Return the (x, y) coordinate for the center point of the cell that contains the specified text.  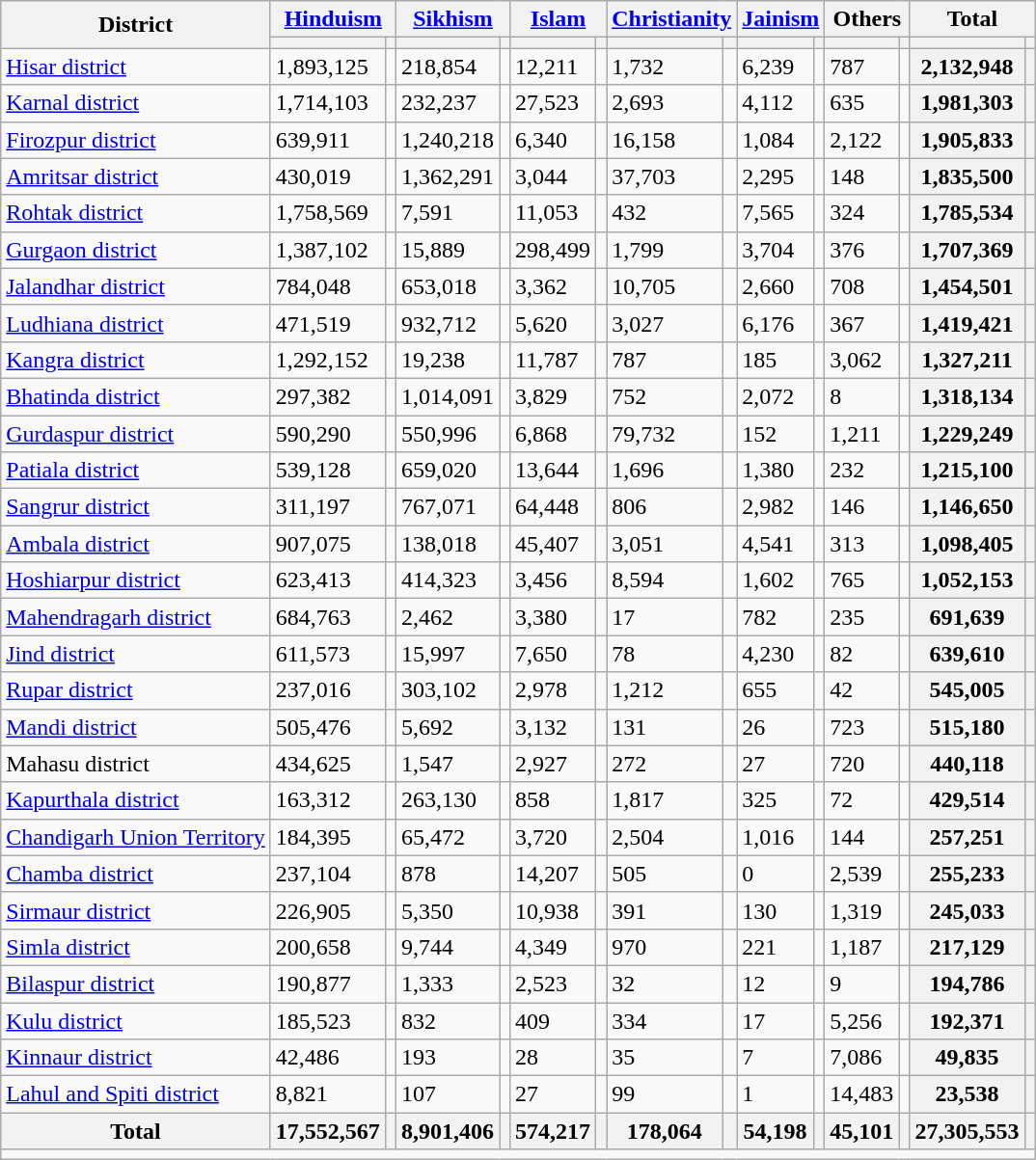
313 (862, 544)
2,660 (776, 286)
784,048 (328, 286)
Patiala district (136, 471)
245,033 (967, 910)
3,380 (554, 617)
303,102 (448, 690)
Amritsar district (136, 176)
653,018 (448, 286)
1,419,421 (967, 323)
2,504 (665, 837)
2,122 (862, 140)
Karnal district (136, 103)
1,327,211 (967, 360)
832 (448, 1021)
65,472 (448, 837)
5,692 (448, 727)
1,187 (862, 947)
190,877 (328, 984)
1 (776, 1094)
79,732 (665, 433)
2,072 (776, 396)
297,382 (328, 396)
193 (448, 1058)
32 (665, 984)
3,720 (554, 837)
1,380 (776, 471)
Sirmaur district (136, 910)
325 (776, 800)
11,053 (554, 213)
Sangrur district (136, 507)
1,547 (448, 764)
1,696 (665, 471)
12,211 (554, 67)
Firozpur district (136, 140)
1,292,152 (328, 360)
545,005 (967, 690)
Ludhiana district (136, 323)
3,456 (554, 580)
1,981,303 (967, 103)
146 (862, 507)
5,350 (448, 910)
6,176 (776, 323)
1,240,218 (448, 140)
3,829 (554, 396)
13,644 (554, 471)
1,146,650 (967, 507)
2,295 (776, 176)
237,104 (328, 874)
6,239 (776, 67)
684,763 (328, 617)
1,211 (862, 433)
1,893,125 (328, 67)
27,523 (554, 103)
28 (554, 1058)
42 (862, 690)
10,705 (665, 286)
7,591 (448, 213)
858 (554, 800)
14,207 (554, 874)
1,817 (665, 800)
26 (776, 727)
5,620 (554, 323)
1,052,153 (967, 580)
263,130 (448, 800)
765 (862, 580)
138,018 (448, 544)
1,084 (776, 140)
4,112 (776, 103)
37,703 (665, 176)
78 (665, 654)
574,217 (554, 1131)
334 (665, 1021)
782 (776, 617)
932,712 (448, 323)
217,129 (967, 947)
4,349 (554, 947)
391 (665, 910)
2,927 (554, 764)
3,062 (862, 360)
8,594 (665, 580)
Rupar district (136, 690)
907,075 (328, 544)
163,312 (328, 800)
4,541 (776, 544)
42,486 (328, 1058)
1,758,569 (328, 213)
311,197 (328, 507)
723 (862, 727)
691,639 (967, 617)
432 (665, 213)
Ambala district (136, 544)
Kapurthala district (136, 800)
4,230 (776, 654)
324 (862, 213)
148 (862, 176)
82 (862, 654)
3,051 (665, 544)
15,889 (448, 250)
2,462 (448, 617)
35 (665, 1058)
Kinnaur district (136, 1058)
471,519 (328, 323)
3,132 (554, 727)
200,658 (328, 947)
720 (862, 764)
Gurgaon district (136, 250)
7,086 (862, 1058)
144 (862, 837)
Jalandhar district (136, 286)
550,996 (448, 433)
2,693 (665, 103)
767,071 (448, 507)
659,020 (448, 471)
806 (665, 507)
19,238 (448, 360)
505,476 (328, 727)
1,714,103 (328, 103)
49,835 (967, 1058)
Bhatinda district (136, 396)
9,744 (448, 947)
Mahendragarh district (136, 617)
409 (554, 1021)
2,132,948 (967, 67)
54,198 (776, 1131)
45,407 (554, 544)
2,978 (554, 690)
131 (665, 727)
Sikhism (452, 19)
16,158 (665, 140)
298,499 (554, 250)
635 (862, 103)
10,938 (554, 910)
Gurdaspur district (136, 433)
45,101 (862, 1131)
185 (776, 360)
185,523 (328, 1021)
1,229,249 (967, 433)
Kulu district (136, 1021)
64,448 (554, 507)
1,387,102 (328, 250)
414,323 (448, 580)
23,538 (967, 1094)
Kangra district (136, 360)
639,911 (328, 140)
Christianity (671, 19)
611,573 (328, 654)
1,333 (448, 984)
1,014,091 (448, 396)
0 (776, 874)
272 (665, 764)
237,016 (328, 690)
221 (776, 947)
232 (862, 471)
515,180 (967, 727)
178,064 (665, 1131)
8,821 (328, 1094)
878 (448, 874)
505 (665, 874)
Jind district (136, 654)
970 (665, 947)
6,868 (554, 433)
7 (776, 1058)
708 (862, 286)
1,215,100 (967, 471)
429,514 (967, 800)
367 (862, 323)
1,799 (665, 250)
District (136, 25)
27,305,553 (967, 1131)
232,237 (448, 103)
226,905 (328, 910)
1,707,369 (967, 250)
Jainism (781, 19)
Rohtak district (136, 213)
1,785,534 (967, 213)
107 (448, 1094)
218,854 (448, 67)
2,539 (862, 874)
Chamba district (136, 874)
194,786 (967, 984)
152 (776, 433)
2,523 (554, 984)
6,340 (554, 140)
17,552,567 (328, 1131)
Hoshiarpur district (136, 580)
3,362 (554, 286)
Hisar district (136, 67)
752 (665, 396)
Lahul and Spiti district (136, 1094)
8 (862, 396)
1,212 (665, 690)
15,997 (448, 654)
434,625 (328, 764)
Mandi district (136, 727)
7,565 (776, 213)
3,704 (776, 250)
Simla district (136, 947)
8,901,406 (448, 1131)
192,371 (967, 1021)
1,016 (776, 837)
1,454,501 (967, 286)
1,319 (862, 910)
Mahasu district (136, 764)
99 (665, 1094)
623,413 (328, 580)
130 (776, 910)
7,650 (554, 654)
9 (862, 984)
539,128 (328, 471)
3,044 (554, 176)
184,395 (328, 837)
3,027 (665, 323)
590,290 (328, 433)
655 (776, 690)
1,318,134 (967, 396)
376 (862, 250)
1,905,833 (967, 140)
5,256 (862, 1021)
72 (862, 800)
14,483 (862, 1094)
Chandigarh Union Territory (136, 837)
255,233 (967, 874)
Islam (559, 19)
12 (776, 984)
1,602 (776, 580)
2,982 (776, 507)
Bilaspur district (136, 984)
257,251 (967, 837)
430,019 (328, 176)
Hinduism (333, 19)
1,362,291 (448, 176)
235 (862, 617)
1,732 (665, 67)
639,610 (967, 654)
Others (867, 19)
1,835,500 (967, 176)
11,787 (554, 360)
1,098,405 (967, 544)
440,118 (967, 764)
